For the text-containing cell, return its midpoint in [x, y] coordinate format. 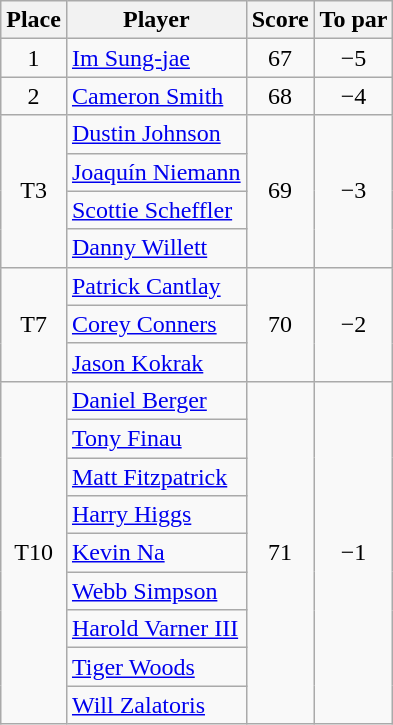
Tiger Woods [156, 667]
69 [280, 191]
Tony Finau [156, 438]
Patrick Cantlay [156, 286]
−1 [354, 552]
Matt Fitzpatrick [156, 477]
1 [34, 58]
Corey Conners [156, 324]
Place [34, 20]
Harry Higgs [156, 515]
Score [280, 20]
Scottie Scheffler [156, 210]
−2 [354, 324]
T10 [34, 552]
−3 [354, 191]
Will Zalatoris [156, 705]
−4 [354, 96]
Dustin Johnson [156, 134]
Joaquín Niemann [156, 172]
T3 [34, 191]
−5 [354, 58]
Kevin Na [156, 553]
2 [34, 96]
67 [280, 58]
70 [280, 324]
Danny Willett [156, 248]
68 [280, 96]
Im Sung-jae [156, 58]
Webb Simpson [156, 591]
Jason Kokrak [156, 362]
Player [156, 20]
71 [280, 552]
T7 [34, 324]
To par [354, 20]
Daniel Berger [156, 400]
Cameron Smith [156, 96]
Harold Varner III [156, 629]
